Return [x, y] of the center of cell containing provided text 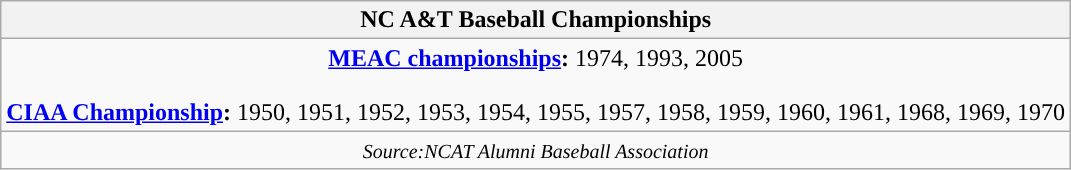
MEAC championships: 1974, 1993, 2005 CIAA Championship: 1950, 1951, 1952, 1953, 1954, 1955, 1957, 1958, 1959, 1960, 1961, 1968, 1969, 1970 [536, 85]
NC A&T Baseball Championships [536, 20]
Source:NCAT Alumni Baseball Association [536, 150]
